Capture the cell that displays the provided text and extract its (X, Y) central coordinate. 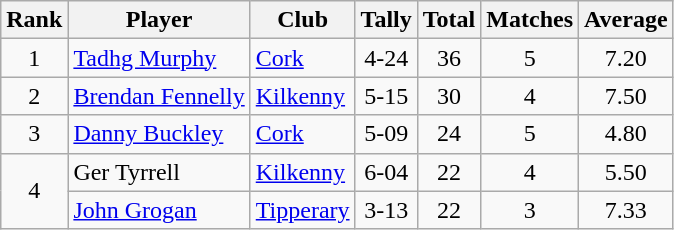
Danny Buckley (159, 134)
7.33 (626, 210)
Tally (386, 20)
Player (159, 20)
1 (34, 58)
6-04 (386, 172)
4-24 (386, 58)
5-09 (386, 134)
36 (449, 58)
Average (626, 20)
7.20 (626, 58)
24 (449, 134)
3-13 (386, 210)
30 (449, 96)
5-15 (386, 96)
7.50 (626, 96)
Total (449, 20)
2 (34, 96)
4.80 (626, 134)
Tadhg Murphy (159, 58)
Brendan Fennelly (159, 96)
Club (302, 20)
Ger Tyrrell (159, 172)
5.50 (626, 172)
Matches (530, 20)
Rank (34, 20)
Tipperary (302, 210)
John Grogan (159, 210)
